Locate the cell with the specified text and output its [X, Y] center coordinate. 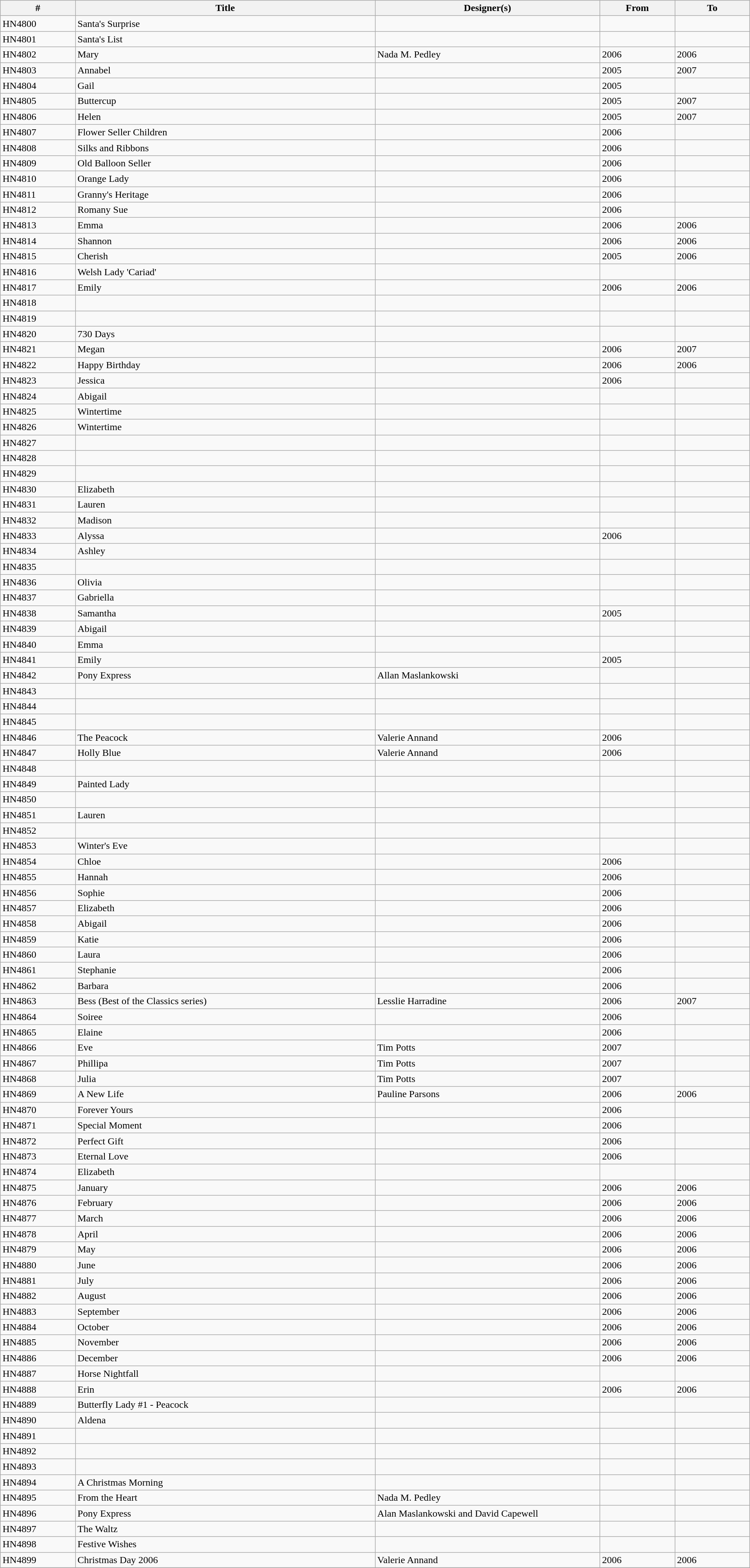
HN4821 [38, 349]
HN4816 [38, 272]
HN4894 [38, 1482]
HN4807 [38, 132]
HN4842 [38, 675]
HN4827 [38, 442]
HN4806 [38, 117]
Old Balloon Seller [225, 163]
HN4851 [38, 815]
HN4893 [38, 1467]
HN4878 [38, 1234]
Perfect Gift [225, 1141]
HN4869 [38, 1094]
HN4860 [38, 955]
HN4887 [38, 1374]
Erin [225, 1389]
Alan Maslankowski and David Capewell [488, 1513]
HN4838 [38, 613]
January [225, 1188]
Painted Lady [225, 784]
HN4862 [38, 986]
HN4885 [38, 1343]
HN4879 [38, 1250]
HN4871 [38, 1125]
HN4865 [38, 1032]
HN4823 [38, 380]
The Waltz [225, 1529]
Forever Yours [225, 1110]
A Christmas Morning [225, 1482]
July [225, 1281]
HN4874 [38, 1172]
HN4896 [38, 1513]
HN4818 [38, 303]
Gail [225, 86]
HN4898 [38, 1544]
Phillipa [225, 1063]
Chloe [225, 861]
Aldena [225, 1420]
HN4808 [38, 148]
Barbara [225, 986]
Eternal Love [225, 1156]
Santa's List [225, 39]
HN4864 [38, 1017]
HN4875 [38, 1188]
HN4886 [38, 1358]
HN4804 [38, 86]
HN4819 [38, 318]
Welsh Lady 'Cariad' [225, 272]
HN4847 [38, 753]
HN4868 [38, 1079]
Stephanie [225, 970]
A New Life [225, 1094]
HN4852 [38, 830]
HN4820 [38, 334]
Laura [225, 955]
September [225, 1312]
# [38, 8]
Romany Sue [225, 210]
Santa's Surprise [225, 24]
HN4880 [38, 1265]
HN4822 [38, 365]
HN4834 [38, 551]
HN4859 [38, 939]
Designer(s) [488, 8]
May [225, 1250]
Granny's Heritage [225, 194]
HN4873 [38, 1156]
March [225, 1219]
HN4814 [38, 241]
HN4883 [38, 1312]
HN4854 [38, 861]
Special Moment [225, 1125]
HN4817 [38, 287]
HN4876 [38, 1203]
HN4801 [38, 39]
Jessica [225, 380]
October [225, 1327]
HN4846 [38, 738]
HN4812 [38, 210]
HN4813 [38, 225]
Madison [225, 520]
HN4805 [38, 101]
Pauline Parsons [488, 1094]
Soiree [225, 1017]
Alyssa [225, 536]
HN4836 [38, 582]
HN4897 [38, 1529]
From [637, 8]
HN4877 [38, 1219]
Gabriella [225, 598]
HN4825 [38, 411]
Eve [225, 1048]
From the Heart [225, 1498]
Bess (Best of the Classics series) [225, 1001]
HN4889 [38, 1405]
April [225, 1234]
Shannon [225, 241]
HN4809 [38, 163]
Silks and Ribbons [225, 148]
HN4840 [38, 644]
Butterfly Lady #1 - Peacock [225, 1405]
HN4824 [38, 396]
Holly Blue [225, 753]
HN4844 [38, 707]
HN4839 [38, 629]
HN4826 [38, 427]
HN4815 [38, 256]
HN4870 [38, 1110]
730 Days [225, 334]
Buttercup [225, 101]
Winter's Eve [225, 846]
HN4891 [38, 1435]
HN4850 [38, 799]
Samantha [225, 613]
HN4830 [38, 489]
HN4810 [38, 179]
December [225, 1358]
HN4856 [38, 892]
HN4881 [38, 1281]
HN4835 [38, 567]
Katie [225, 939]
HN4845 [38, 722]
HN4884 [38, 1327]
HN4803 [38, 70]
HN4882 [38, 1296]
Christmas Day 2006 [225, 1560]
Title [225, 8]
Orange Lady [225, 179]
HN4857 [38, 908]
HN4899 [38, 1560]
Olivia [225, 582]
Allan Maslankowski [488, 675]
Sophie [225, 892]
HN4849 [38, 784]
HN4833 [38, 536]
June [225, 1265]
Flower Seller Children [225, 132]
HN4890 [38, 1420]
HN4863 [38, 1001]
HN4837 [38, 598]
Ashley [225, 551]
Julia [225, 1079]
HN4892 [38, 1451]
Lesslie Harradine [488, 1001]
HN4895 [38, 1498]
HN4853 [38, 846]
HN4867 [38, 1063]
HN4831 [38, 505]
To [712, 8]
Festive Wishes [225, 1544]
HN4829 [38, 474]
The Peacock [225, 738]
Cherish [225, 256]
HN4828 [38, 458]
HN4848 [38, 769]
HN4800 [38, 24]
August [225, 1296]
Megan [225, 349]
HN4843 [38, 691]
HN4841 [38, 660]
Happy Birthday [225, 365]
Elaine [225, 1032]
February [225, 1203]
HN4872 [38, 1141]
HN4858 [38, 923]
HN4888 [38, 1389]
November [225, 1343]
HN4811 [38, 194]
HN4866 [38, 1048]
Helen [225, 117]
Mary [225, 55]
HN4855 [38, 877]
HN4802 [38, 55]
Hannah [225, 877]
Horse Nightfall [225, 1374]
HN4861 [38, 970]
HN4832 [38, 520]
Annabel [225, 70]
